Return the (x, y) coordinate for the center point of the cell that contains the specified text.  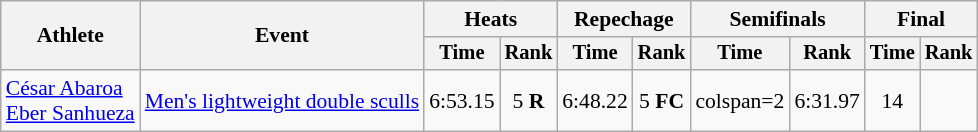
6:31.97 (826, 100)
Semifinals (778, 19)
Repechage (624, 19)
colspan=2 (740, 100)
Heats (490, 19)
Athlete (70, 36)
5 FC (662, 100)
Event (282, 36)
14 (892, 100)
6:48.22 (594, 100)
5 R (529, 100)
Final (921, 19)
César AbaroaEber Sanhueza (70, 100)
6:53.15 (462, 100)
Men's lightweight double sculls (282, 100)
